Locate the cell with the specified text and output its (x, y) center coordinate. 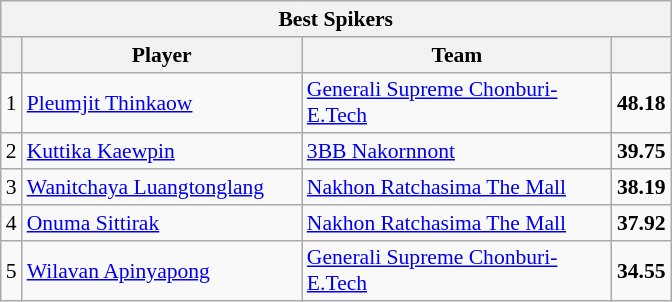
34.55 (642, 270)
3BB Nakornnont (457, 152)
5 (12, 270)
Onuma Sittirak (162, 223)
38.19 (642, 187)
2 (12, 152)
Player (162, 55)
1 (12, 102)
3 (12, 187)
4 (12, 223)
Wanitchaya Luangtonglang (162, 187)
Best Spikers (336, 19)
48.18 (642, 102)
Pleumjit Thinkaow (162, 102)
Wilavan Apinyapong (162, 270)
37.92 (642, 223)
Team (457, 55)
39.75 (642, 152)
Kuttika Kaewpin (162, 152)
